Pinpoint the cell where the given text exists, returning its (X, Y) midpoint coordinate. 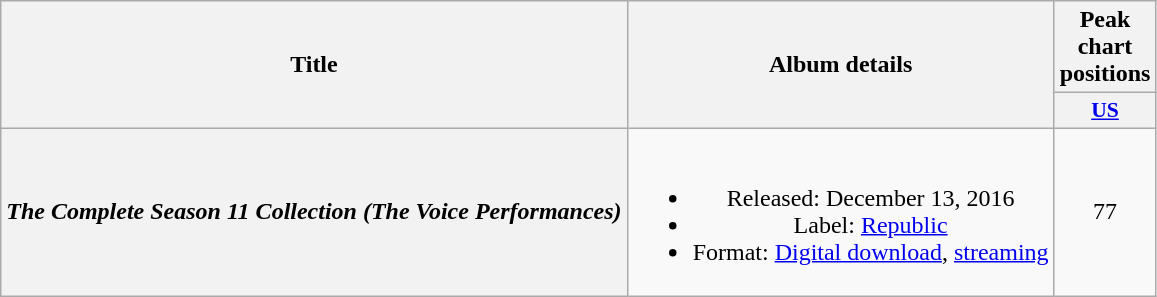
Peak chart positions (1105, 47)
US (1105, 111)
Released: December 13, 2016Label: RepublicFormat: Digital download, streaming (840, 212)
Title (314, 65)
The Complete Season 11 Collection (The Voice Performances) (314, 212)
77 (1105, 212)
Album details (840, 65)
